Extract the [X, Y] coordinate from the center of the cell holding the provided text.  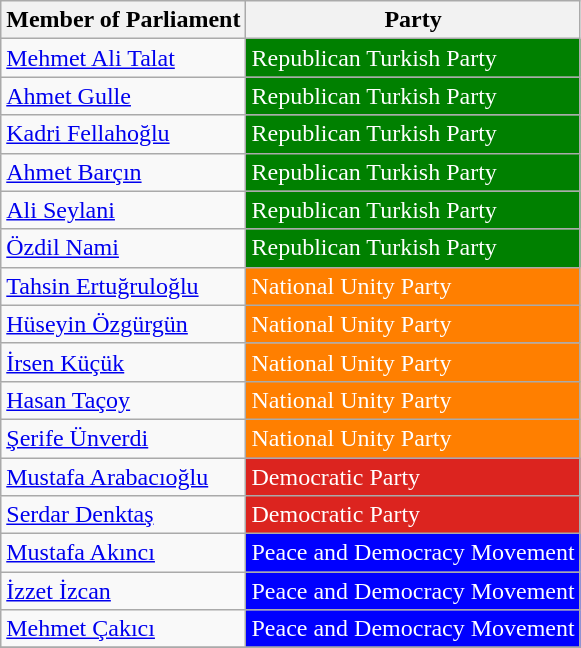
Ahmet Gulle [124, 96]
Mustafa Arabacıoğlu [124, 477]
Şerife Ünverdi [124, 438]
Ahmet Barçın [124, 172]
Tahsin Ertuğruloğlu [124, 286]
Mustafa Akıncı [124, 553]
Mehmet Çakıcı [124, 629]
Party [413, 20]
Ali Seylani [124, 210]
Member of Parliament [124, 20]
Serdar Denktaş [124, 515]
Kadri Fellahoğlu [124, 134]
İzzet İzcan [124, 591]
Özdil Nami [124, 248]
Hasan Taçoy [124, 400]
Hüseyin Özgürgün [124, 324]
Mehmet Ali Talat [124, 58]
İrsen Küçük [124, 362]
